Capture the cell that displays the provided text and extract its (x, y) central coordinate. 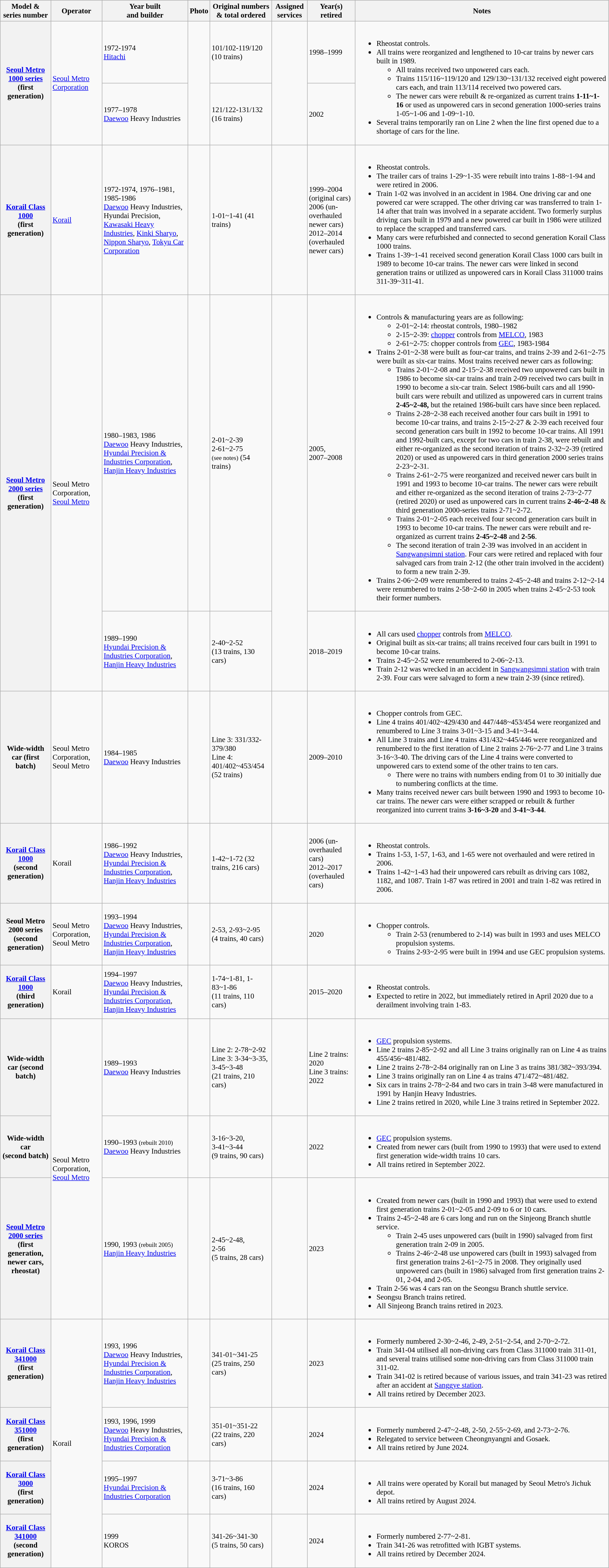
Operator (77, 11)
2002 (331, 114)
Year(s) retired (331, 11)
Line 2: 2-78~2-92Line 3: 3-34~3-35, 3-45~3-48(21 trains, 210 cars) (241, 1067)
Seoul Metro 2000 series(second generation) (26, 934)
2-45~2-48,2-56(5 trains, 28 cars) (241, 1248)
2-53, 2-93~2-95(4 trains, 40 cars) (241, 934)
1993, 1996Daewoo Heavy Industries, Hyundai Precision & Industries Corporation, Hanjin Heavy Industries (145, 1363)
1993–1994Daewoo Heavy Industries, Hyundai Precision & Industries Corporation, Hanjin Heavy Industries (145, 934)
Notes (482, 11)
Year builtand builder (145, 11)
121/122-131/132 (16 trains) (241, 114)
2022 (331, 1147)
Seoul Metro 2000 series(first generation) (26, 493)
351-01~351-22(22 trains, 220 cars) (241, 1434)
2-40~2-52(13 trains, 130 cars) (241, 651)
Seoul Metro 1000 series(first generation) (26, 83)
2005,2007–2008 (331, 453)
Seoul Metro 2000 series(first generation, newer cars, rheostat) (26, 1248)
2-01~2-392-61~2-75(see notes) (54 trains) (241, 453)
1972-1974Hitachi (145, 52)
1999–2004 (original cars)2006 (un-overhauled newer cars)2012–2014 (overhauled newer cars) (331, 220)
1993, 1996, 1999Daewoo Heavy Industries, Hyundai Precision & Industries Corporation (145, 1434)
Line 2 trains: 2020Line 3 trains: 2022 (331, 1067)
341-01~341-25(25 trains, 250 cars) (241, 1363)
Original numbers & total ordered (241, 11)
1980–1983, 1986Daewoo Heavy Industries, Hyundai Precision & Industries Corporation, Hanjin Heavy Industries (145, 453)
1990–1993 (rebuilt 2010)Daewoo Heavy Industries (145, 1147)
2015–2020 (331, 992)
3-16~3-20,3-41~3-44(9 trains, 90 cars) (241, 1147)
2020 (331, 934)
2009–2010 (331, 757)
1994–1997Daewoo Heavy Industries, Hyundai Precision & Industries Corporation, Hanjin Heavy Industries (145, 992)
341-26~341-30(5 trains, 50 cars) (241, 1541)
1990, 1993 (rebuilt 2005)Hanjin Heavy Industries (145, 1248)
1989–1993Daewoo Heavy Industries (145, 1067)
All trains were operated by Korail but managed by Seoul Metro's Jichuk depot.All trains retired by August 2024. (482, 1488)
1989–1990Hyundai Precision & Industries Corporation, Hanjin Heavy Industries (145, 651)
Line 3: 331/332-379/380Line 4: 401/402~453/454(52 trains) (241, 757)
1977–1978Daewoo Heavy Industries (145, 114)
Korail Class 351000(first generation) (26, 1434)
Formerly numbered 2-47~2-48, 2-50, 2-55~2-69, and 2-73~2-76.Relegated to service between Cheongnyangni and Gosaek.All trains retired by June 2024. (482, 1434)
Photo (199, 11)
2018–2019 (331, 651)
Assigned services (290, 11)
Wide-width car(second batch) (26, 1147)
Formerly numbered 2-77~2-81.Train 341-26 was retrofitted with IGBT systems.All trains retired by December 2024. (482, 1541)
1-74~1-81, 1-83~1-86(11 trains, 110 cars) (241, 992)
101/102-119/120 (10 trains) (241, 52)
1998–1999 (331, 52)
Korail Class 1000(third generation) (26, 992)
Rheostat controls.Expected to retire in 2022, but immediately retired in April 2020 due to a derailment involving train 1-83. (482, 992)
1986–1992Daewoo Heavy Industries, Hyundai Precision & Industries Corporation, Hanjin Heavy Industries (145, 863)
2006 (un-overhauled cars)2012–2017 (overhauled cars) (331, 863)
1999KOROS (145, 1541)
Korail Class 1000(first generation) (26, 220)
1-42~1-72 (32 trains, 216 cars) (241, 863)
Korail Class 3000(first generation) (26, 1488)
1-01~1-41 (41 trains) (241, 220)
1984–1985Daewoo Heavy Industries (145, 757)
Korail Class 341000(second generation) (26, 1541)
1995–1997Hyundai Precision & Industries Corporation (145, 1488)
Wide-width car (second batch) (26, 1067)
Wide-width car (first batch) (26, 757)
3-71~3-86(16 trains, 160 cars) (241, 1488)
Korail Class 341000(first generation) (26, 1363)
Model & series number (26, 11)
Korail Class 1000(second generation) (26, 863)
Seoul Metro Corporation (77, 83)
